Pinpoint the cell where the given text exists, returning its [X, Y] midpoint coordinate. 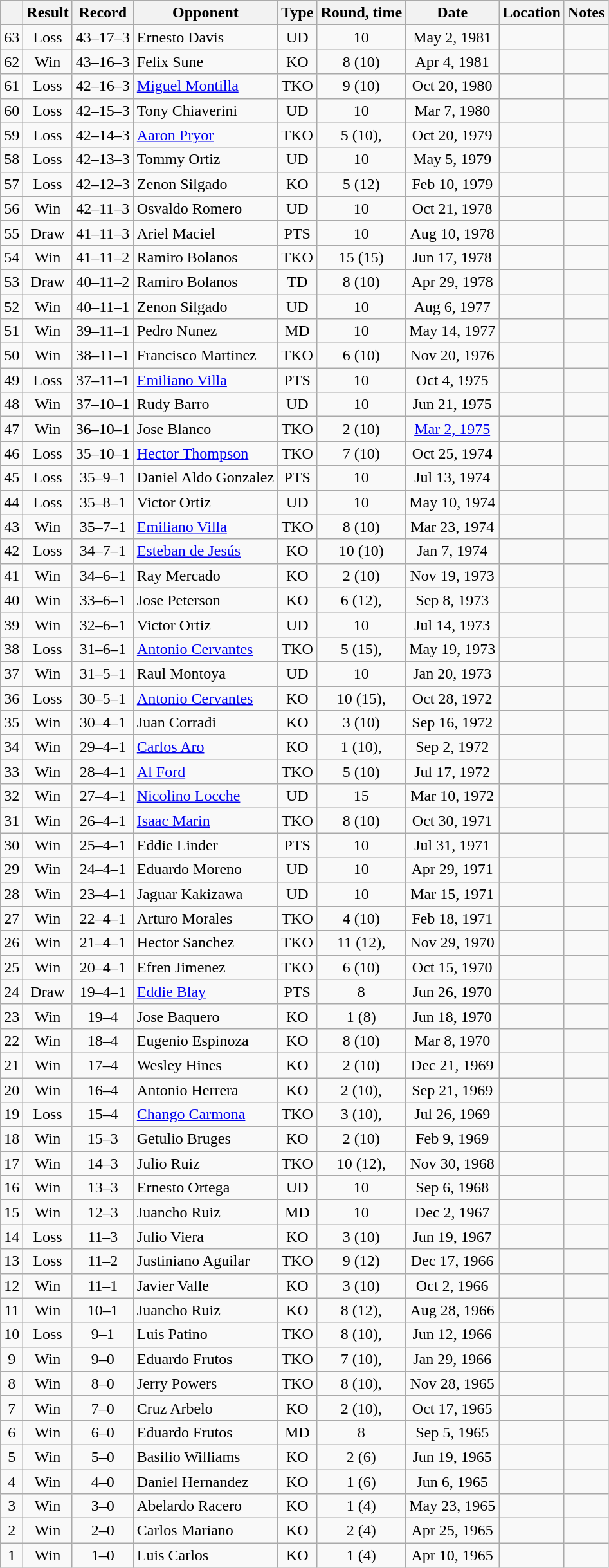
63 [12, 37]
56 [12, 208]
11 [12, 1310]
12 [12, 1286]
Osvaldo Romero [205, 208]
42–13–3 [103, 160]
30 [12, 845]
27 [12, 918]
9–0 [103, 1359]
Ariel Maciel [205, 233]
8 (12), [361, 1310]
15 (15) [361, 257]
32 [12, 796]
15–4 [103, 1115]
19–4 [103, 1016]
Jul 13, 1974 [453, 478]
Oct 15, 1970 [453, 967]
43–17–3 [103, 37]
Juan Corradi [205, 723]
54 [12, 257]
Ernesto Ortega [205, 1188]
Ernesto Davis [205, 37]
May 10, 1974 [453, 502]
Apr 10, 1965 [453, 1555]
Jul 17, 1972 [453, 772]
Jun 26, 1970 [453, 992]
Al Ford [205, 772]
3 [12, 1506]
Record [103, 13]
35–7–1 [103, 527]
May 19, 1973 [453, 649]
May 5, 1979 [453, 160]
41–11–2 [103, 257]
16–4 [103, 1090]
Dec 17, 1966 [453, 1261]
Pedro Nunez [205, 331]
Mar 15, 1971 [453, 894]
3–0 [103, 1506]
6–0 [103, 1432]
Oct 20, 1979 [453, 135]
Justiniano Aguilar [205, 1261]
Mar 2, 1975 [453, 429]
Feb 9, 1969 [453, 1139]
17–4 [103, 1065]
47 [12, 429]
42–15–3 [103, 111]
26–4–1 [103, 821]
4–0 [103, 1481]
Sep 8, 1973 [453, 600]
35–9–1 [103, 478]
Mar 10, 1972 [453, 796]
38–11–1 [103, 356]
Sep 16, 1972 [453, 723]
17 [12, 1163]
Feb 18, 1971 [453, 918]
Cruz Arbelo [205, 1408]
Nov 28, 1965 [453, 1383]
61 [12, 86]
20 [12, 1090]
Luis Patino [205, 1335]
18 [12, 1139]
Daniel Hernandez [205, 1481]
9–1 [103, 1335]
38 [12, 649]
Arturo Morales [205, 918]
Jun 17, 1978 [453, 257]
11 (12), [361, 943]
Jul 26, 1969 [453, 1115]
43–16–3 [103, 62]
1 [12, 1555]
Esteban de Jesús [205, 551]
Oct 28, 1972 [453, 698]
18–4 [103, 1041]
42–16–3 [103, 86]
34–7–1 [103, 551]
30–5–1 [103, 698]
11–2 [103, 1261]
21–4–1 [103, 943]
5 (10) [361, 772]
Carlos Mariano [205, 1531]
Wesley Hines [205, 1065]
20–4–1 [103, 967]
34 [12, 747]
Getulio Bruges [205, 1139]
26 [12, 943]
Eduardo Moreno [205, 870]
Mar 23, 1974 [453, 527]
Eddie Linder [205, 845]
19 [12, 1115]
Location [532, 13]
1 (6) [361, 1481]
9 (10) [361, 86]
2 [12, 1531]
Notes [586, 13]
40–11–2 [103, 282]
2 (6) [361, 1457]
Oct 20, 1980 [453, 86]
52 [12, 307]
33–6–1 [103, 600]
Apr 25, 1965 [453, 1531]
42 [12, 551]
Jun 19, 1967 [453, 1237]
24–4–1 [103, 870]
Jan 29, 1966 [453, 1359]
5 (12) [361, 184]
14 [12, 1237]
25 [12, 967]
23–4–1 [103, 894]
36 [12, 698]
Sep 5, 1965 [453, 1432]
Mar 7, 1980 [453, 111]
Ray Mercado [205, 576]
57 [12, 184]
Oct 25, 1974 [453, 453]
2 (4) [361, 1531]
Aaron Pryor [205, 135]
51 [12, 331]
21 [12, 1065]
Jun 12, 1966 [453, 1335]
27–4–1 [103, 796]
Aug 6, 1977 [453, 307]
49 [12, 380]
Oct 2, 1966 [453, 1286]
Oct 21, 1978 [453, 208]
Jun 6, 1965 [453, 1481]
Rudy Barro [205, 405]
62 [12, 62]
30–4–1 [103, 723]
Oct 4, 1975 [453, 380]
48 [12, 405]
Jan 20, 1973 [453, 673]
Miguel Montilla [205, 86]
42–11–3 [103, 208]
28 [12, 894]
35–10–1 [103, 453]
TD [297, 282]
15–3 [103, 1139]
Jun 19, 1965 [453, 1457]
44 [12, 502]
40–11–1 [103, 307]
6 [12, 1432]
Sep 2, 1972 [453, 747]
37–11–1 [103, 380]
Felix Sune [205, 62]
42–12–3 [103, 184]
37 [12, 673]
1–0 [103, 1555]
Opponent [205, 13]
34–6–1 [103, 576]
11–1 [103, 1286]
Type [297, 13]
Jose Blanco [205, 429]
39–11–1 [103, 331]
53 [12, 282]
4 [12, 1481]
Abelardo Racero [205, 1506]
41–11–3 [103, 233]
10 (15), [361, 698]
46 [12, 453]
60 [12, 111]
Hector Sanchez [205, 943]
Basilio Williams [205, 1457]
Nicolino Locche [205, 796]
42–14–3 [103, 135]
43 [12, 527]
50 [12, 356]
14–3 [103, 1163]
41 [12, 576]
Isaac Marin [205, 821]
Dec 21, 1969 [453, 1065]
25–4–1 [103, 845]
3 (10), [361, 1115]
12–3 [103, 1212]
6 (12), [361, 600]
Sep 21, 1969 [453, 1090]
Jan 7, 1974 [453, 551]
Hector Thompson [205, 453]
39 [12, 624]
40 [12, 600]
Raul Montoya [205, 673]
5–0 [103, 1457]
Dec 2, 1967 [453, 1212]
28–4–1 [103, 772]
Date [453, 13]
10–1 [103, 1310]
59 [12, 135]
Eugenio Espinoza [205, 1041]
Sep 6, 1968 [453, 1188]
Jerry Powers [205, 1383]
Apr 4, 1981 [453, 62]
Jun 21, 1975 [453, 405]
Mar 8, 1970 [453, 1041]
Result [48, 13]
7–0 [103, 1408]
Feb 10, 1979 [453, 184]
Jose Baquero [205, 1016]
Daniel Aldo Gonzalez [205, 478]
58 [12, 160]
Tony Chiaverini [205, 111]
Jul 14, 1973 [453, 624]
Jun 18, 1970 [453, 1016]
10 (10) [361, 551]
Aug 10, 1978 [453, 233]
35 [12, 723]
Aug 28, 1966 [453, 1310]
1 (8) [361, 1016]
Luis Carlos [205, 1555]
32–6–1 [103, 624]
10 (12), [361, 1163]
24 [12, 992]
19–4–1 [103, 992]
Jose Peterson [205, 600]
Chango Carmona [205, 1115]
45 [12, 478]
35–8–1 [103, 502]
Antonio Herrera [205, 1090]
37–10–1 [103, 405]
May 14, 1977 [453, 331]
9 (12) [361, 1261]
Nov 30, 1968 [453, 1163]
55 [12, 233]
33 [12, 772]
7 (10), [361, 1359]
Efren Jimenez [205, 967]
Jul 31, 1971 [453, 845]
Tommy Ortiz [205, 160]
Jaguar Kakizawa [205, 894]
8–0 [103, 1383]
31–6–1 [103, 649]
31–5–1 [103, 673]
Nov 19, 1973 [453, 576]
31 [12, 821]
36–10–1 [103, 429]
13 [12, 1261]
May 23, 1965 [453, 1506]
23 [12, 1016]
29–4–1 [103, 747]
7 (10) [361, 453]
Julio Viera [205, 1237]
Francisco Martinez [205, 356]
Oct 17, 1965 [453, 1408]
Oct 30, 1971 [453, 821]
7 [12, 1408]
2–0 [103, 1531]
13–3 [103, 1188]
9 [12, 1359]
Round, time [361, 13]
Carlos Aro [205, 747]
1 (10), [361, 747]
Apr 29, 1971 [453, 870]
May 2, 1981 [453, 37]
29 [12, 870]
22–4–1 [103, 918]
Eddie Blay [205, 992]
Julio Ruiz [205, 1163]
5 (10), [361, 135]
16 [12, 1188]
11–3 [103, 1237]
5 (15), [361, 649]
Apr 29, 1978 [453, 282]
4 (10) [361, 918]
Nov 29, 1970 [453, 943]
22 [12, 1041]
Javier Valle [205, 1286]
Nov 20, 1976 [453, 356]
5 [12, 1457]
